Detect which cell encompasses the target text, then output its [X, Y] center coordinate. 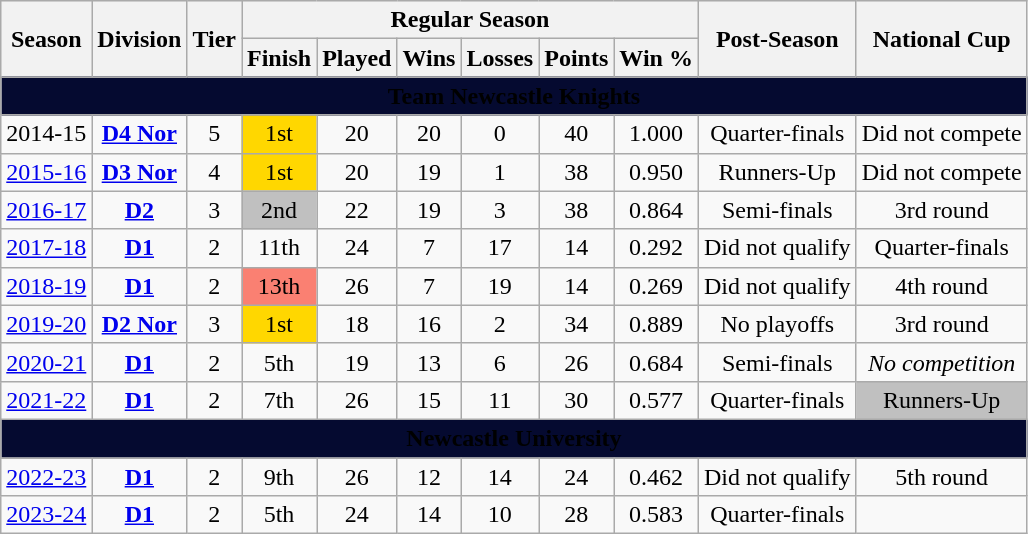
1.000 [656, 134]
2015-16 [46, 172]
Newcastle University [514, 438]
0.269 [656, 286]
5th round [942, 477]
Team Newcastle Knights [514, 96]
12 [429, 477]
10 [500, 515]
Finish [280, 58]
11th [280, 248]
4 [214, 172]
6 [500, 362]
0.684 [656, 362]
Wins [429, 58]
13 [429, 362]
Tier [214, 39]
Win % [656, 58]
9th [280, 477]
No playoffs [777, 324]
2014-15 [46, 134]
0 [500, 134]
2018-19 [46, 286]
D4 Nor [140, 134]
16 [429, 324]
No competition [942, 362]
Regular Season [470, 20]
18 [357, 324]
Points [576, 58]
National Cup [942, 39]
0.577 [656, 400]
Played [357, 58]
D2 [140, 210]
0.889 [656, 324]
D3 Nor [140, 172]
13th [280, 286]
Post-Season [777, 39]
2023-24 [46, 515]
0.864 [656, 210]
2022-23 [46, 477]
2019-20 [46, 324]
2nd [280, 210]
30 [576, 400]
Losses [500, 58]
4th round [942, 286]
22 [357, 210]
11 [500, 400]
2020-21 [46, 362]
17 [500, 248]
0.583 [656, 515]
40 [576, 134]
15 [429, 400]
D2 Nor [140, 324]
28 [576, 515]
2021-22 [46, 400]
Division [140, 39]
34 [576, 324]
1 [500, 172]
7th [280, 400]
2016-17 [46, 210]
2017-18 [46, 248]
0.292 [656, 248]
0.950 [656, 172]
0.462 [656, 477]
Season [46, 39]
5 [214, 134]
